Provide the (x, y) coordinate of the cell's center where the given text is located.  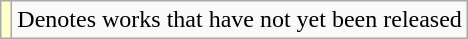
Denotes works that have not yet been released (240, 20)
